Extract the [X, Y] coordinate from the center of the cell holding the provided text.  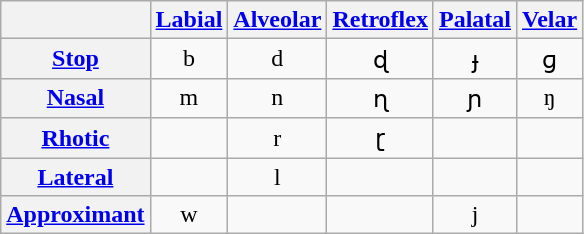
Labial [189, 20]
n [278, 98]
Velar [550, 20]
ŋ [550, 98]
j [474, 215]
Alveolar [278, 20]
ɖ [380, 59]
Palatal [474, 20]
Lateral [76, 177]
l [278, 177]
Approximant [76, 215]
Retroflex [380, 20]
d [278, 59]
ɽ [380, 138]
ɡ [550, 59]
ɟ [474, 59]
Rhotic [76, 138]
w [189, 215]
Nasal [76, 98]
r [278, 138]
ɲ [474, 98]
Stop [76, 59]
m [189, 98]
b [189, 59]
ɳ [380, 98]
